Find where the given text appears and provide that cell's center as [X, Y] coordinate. 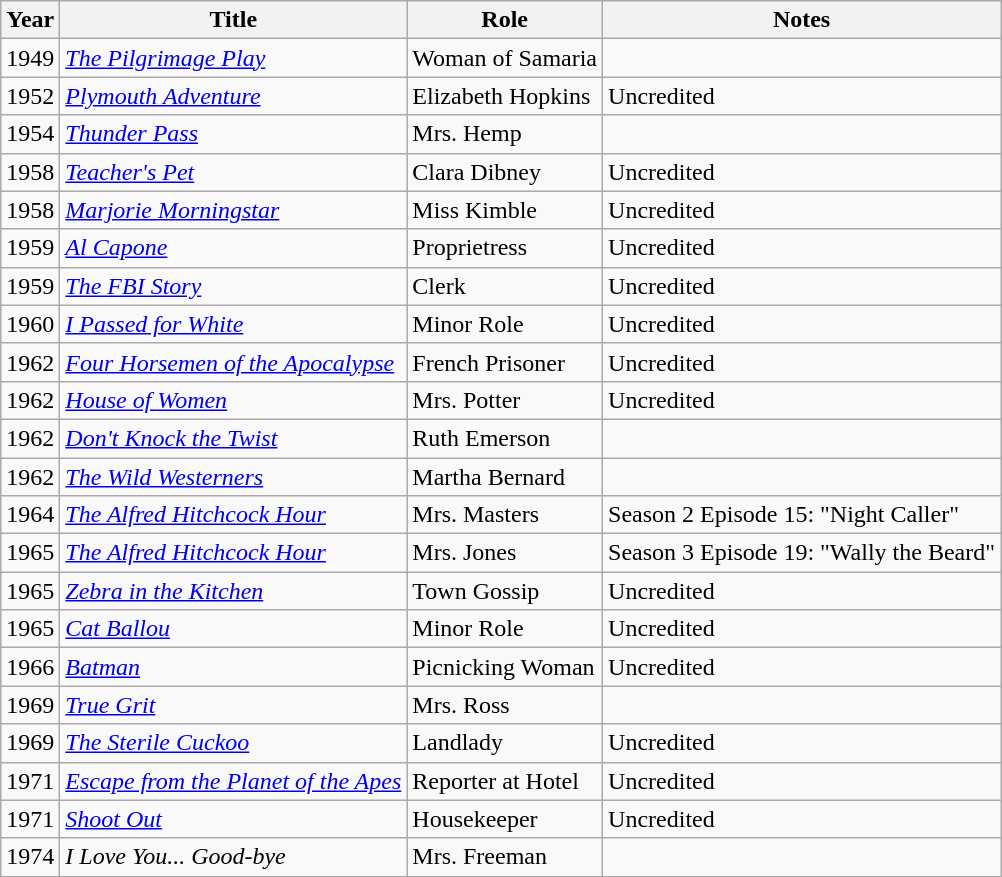
The FBI Story [234, 286]
Miss Kimble [505, 210]
Title [234, 20]
Martha Bernard [505, 477]
Year [30, 20]
The Wild Westerners [234, 477]
Landlady [505, 743]
Elizabeth Hopkins [505, 96]
Notes [802, 20]
Reporter at Hotel [505, 781]
Mrs. Freeman [505, 857]
Mrs. Jones [505, 553]
Mrs. Ross [505, 705]
Ruth Emerson [505, 438]
I Love You... Good-bye [234, 857]
1949 [30, 58]
Cat Ballou [234, 629]
The Sterile Cuckoo [234, 743]
The Pilgrimage Play [234, 58]
Teacher's Pet [234, 172]
Proprietress [505, 248]
1960 [30, 324]
Clara Dibney [505, 172]
Woman of Samaria [505, 58]
French Prisoner [505, 362]
1964 [30, 515]
Mrs. Masters [505, 515]
Marjorie Morningstar [234, 210]
I Passed for White [234, 324]
Season 2 Episode 15: "Night Caller" [802, 515]
Picnicking Woman [505, 667]
Al Capone [234, 248]
1954 [30, 134]
Town Gossip [505, 591]
Clerk [505, 286]
Thunder Pass [234, 134]
Shoot Out [234, 819]
House of Women [234, 400]
Housekeeper [505, 819]
1952 [30, 96]
Season 3 Episode 19: "Wally the Beard" [802, 553]
Mrs. Potter [505, 400]
Four Horsemen of the Apocalypse [234, 362]
Escape from the Planet of the Apes [234, 781]
Mrs. Hemp [505, 134]
1966 [30, 667]
True Grit [234, 705]
Role [505, 20]
1974 [30, 857]
Batman [234, 667]
Plymouth Adventure [234, 96]
Don't Knock the Twist [234, 438]
Zebra in the Kitchen [234, 591]
